Pinpoint the cell where the given text exists, returning its (X, Y) midpoint coordinate. 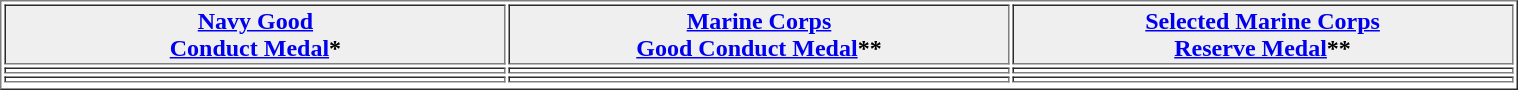
Marine CorpsGood Conduct Medal** (760, 34)
Navy GoodConduct Medal* (256, 34)
Selected Marine CorpsReserve Medal** (1262, 34)
